Locate the cell with the specified text and output its (X, Y) center coordinate. 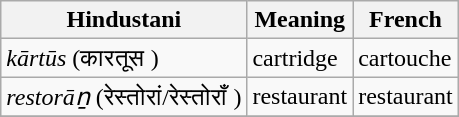
cartridge (300, 58)
cartouche (406, 58)
French (406, 20)
Hindustani (124, 20)
kārtūs (कारतूस ) (124, 58)
restorāṉ (रेस्तोरां/रेस्तोराँ ) (124, 97)
Meaning (300, 20)
